Detect which cell encompasses the target text, then output its [X, Y] center coordinate. 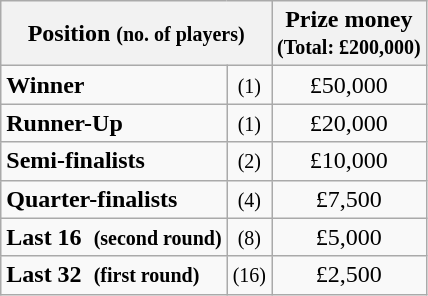
£10,000 [350, 161]
Quarter-finalists [114, 199]
(8) [249, 237]
£20,000 [350, 123]
(16) [249, 275]
Last 16 (second round) [114, 237]
Position (no. of players) [136, 34]
£7,500 [350, 199]
£50,000 [350, 85]
(4) [249, 199]
Last 32 (first round) [114, 275]
Semi-finalists [114, 161]
£2,500 [350, 275]
£5,000 [350, 237]
Winner [114, 85]
(2) [249, 161]
Prize money(Total: £200,000) [350, 34]
Runner-Up [114, 123]
